For the text-containing cell, return its midpoint in [X, Y] coordinate format. 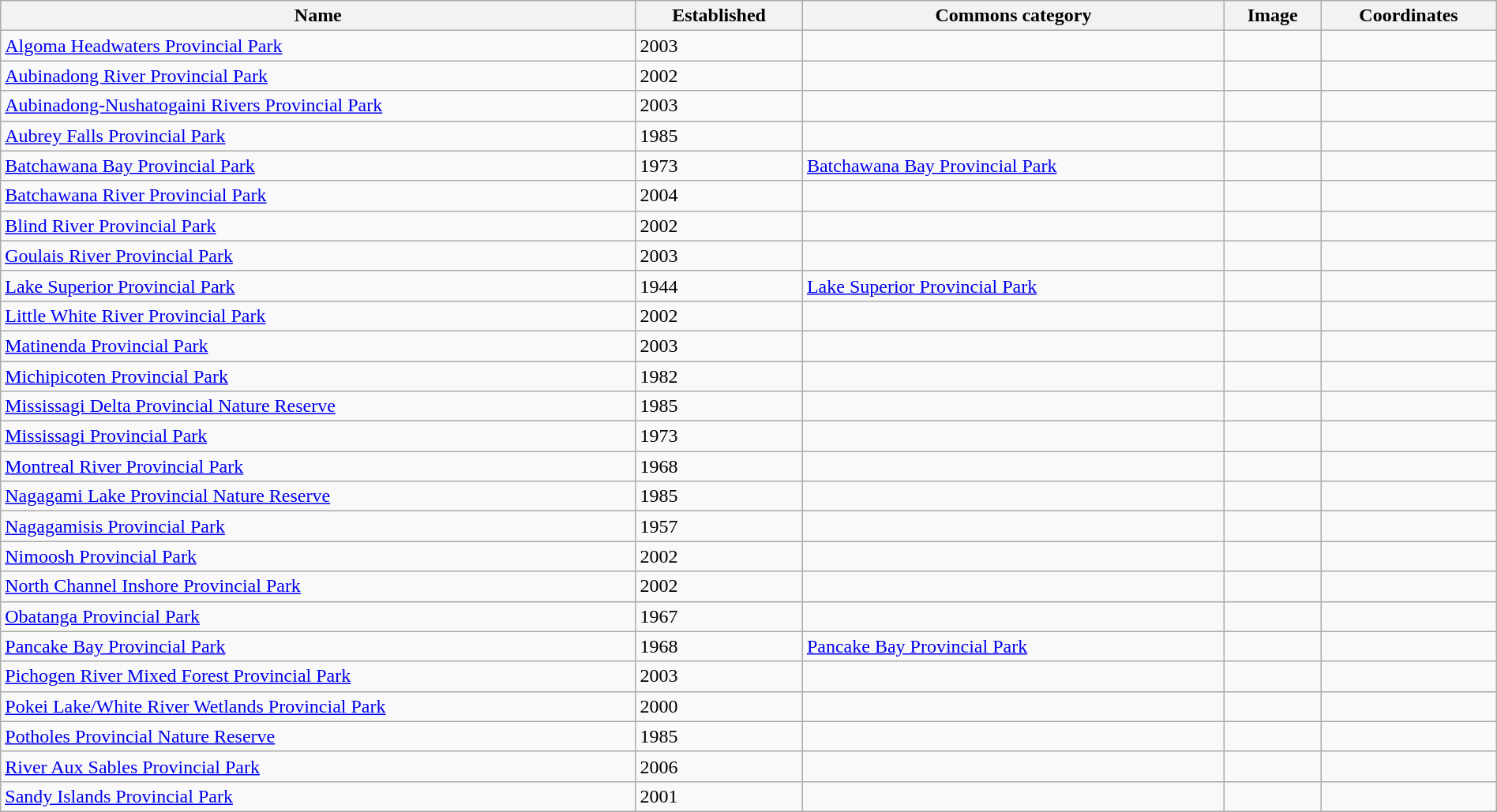
Nimoosh Provincial Park [318, 556]
Montreal River Provincial Park [318, 466]
Nagagami Lake Provincial Nature Reserve [318, 496]
2001 [719, 796]
River Aux Sables Provincial Park [318, 766]
Batchawana River Provincial Park [318, 196]
Name [318, 16]
1957 [719, 526]
Potholes Provincial Nature Reserve [318, 736]
Michipicoten Provincial Park [318, 376]
Mississagi Delta Provincial Nature Reserve [318, 406]
Matinenda Provincial Park [318, 346]
Aubinadong-Nushatogaini Rivers Provincial Park [318, 106]
Image [1273, 16]
Algoma Headwaters Provincial Park [318, 46]
Aubinadong River Provincial Park [318, 76]
Obatanga Provincial Park [318, 616]
Pokei Lake/White River Wetlands Provincial Park [318, 706]
Blind River Provincial Park [318, 226]
Aubrey Falls Provincial Park [318, 136]
Nagagamisis Provincial Park [318, 526]
Mississagi Provincial Park [318, 436]
1967 [719, 616]
2000 [719, 706]
Sandy Islands Provincial Park [318, 796]
2006 [719, 766]
Commons category [1013, 16]
1944 [719, 286]
2004 [719, 196]
Established [719, 16]
Coordinates [1409, 16]
Little White River Provincial Park [318, 316]
North Channel Inshore Provincial Park [318, 586]
1982 [719, 376]
Pichogen River Mixed Forest Provincial Park [318, 676]
Goulais River Provincial Park [318, 256]
